Return the [X, Y] coordinate for the center point of the cell that contains the specified text.  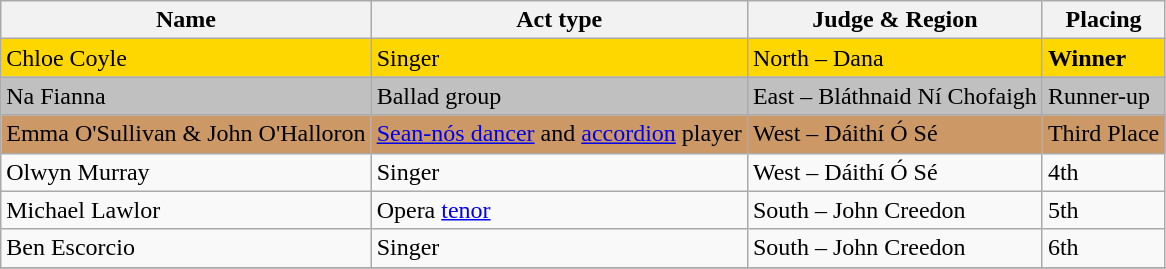
Ben Escorcio [186, 248]
Ballad group [559, 96]
4th [1103, 172]
Sean-nós dancer and accordion player [559, 134]
Runner-up [1103, 96]
5th [1103, 210]
Third Place [1103, 134]
Act type [559, 20]
6th [1103, 248]
Winner [1103, 58]
Emma O'Sullivan & John O'Halloron [186, 134]
Name [186, 20]
Olwyn Murray [186, 172]
Na Fianna [186, 96]
Placing [1103, 20]
Michael Lawlor [186, 210]
Chloe Coyle [186, 58]
Opera tenor [559, 210]
North – Dana [894, 58]
East – Bláthnaid Ní Chofaigh [894, 96]
Judge & Region [894, 20]
